Find where the given text appears and provide that cell's center as (X, Y) coordinate. 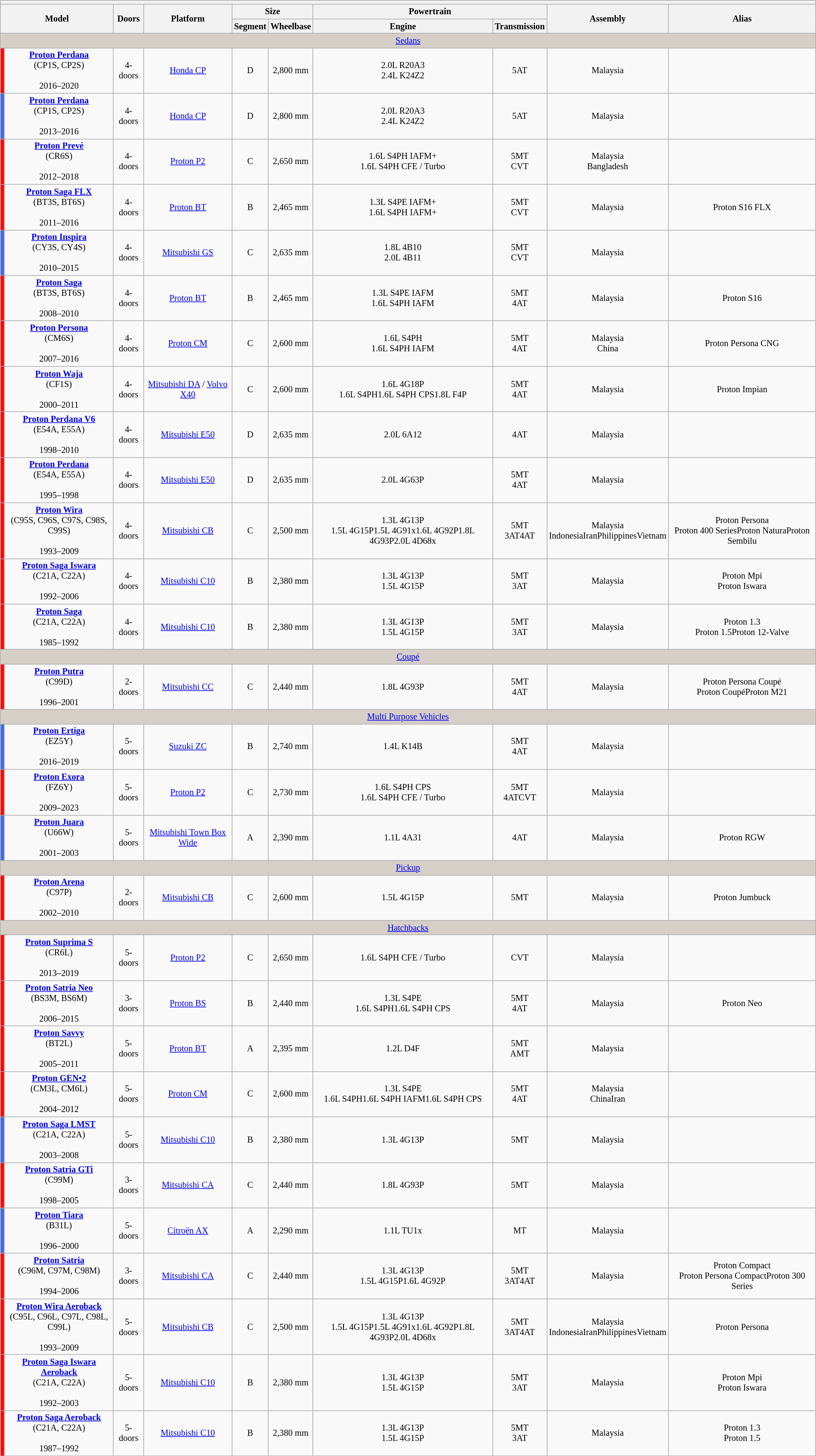
Wheelbase (291, 26)
Proton Satria Neo(BS3M, BS6M)2006–2015 (59, 1003)
Proton Juara(U66W)2001–2003 (59, 838)
1.1L TU1x (403, 1230)
CVT (520, 957)
Mitsubishi DA / Volvo X40 (188, 389)
Proton 1.3Proton 1.5Proton 12-Valve (742, 627)
Proton PersonaProton 400 SeriesProton NaturaProton Sembilu (742, 531)
MT (520, 1230)
Proton Suprima S(CR6L)2013–2019 (59, 957)
5MT4ATCVT (520, 792)
Coupé (408, 657)
Mitsubishi Town Box Wide (188, 838)
1.1L 4A31 (403, 838)
Proton Saga(C21A, C22A)1985–1992 (59, 627)
Proton Satria(C96M, C97M, C98M)1994–2006 (59, 1276)
Proton Persona(CM6S)2007–2016 (59, 344)
Proton Persona (742, 1327)
5MTAMT (520, 1049)
Transmission (520, 26)
2.0L 6A12 (403, 434)
Proton Putra(C99D)1996–2001 (59, 687)
Proton Jumbuck (742, 898)
Engine (403, 26)
Segment (250, 26)
Proton Saga Iswara Aeroback(C21A, C22A)1992–2003 (59, 1382)
1.6L S4PH CPS1.6L S4PH CFE / Turbo (403, 792)
Proton Exora(FZ6Y)2009–2023 (59, 792)
Proton S16 FLX (742, 207)
Pickup (408, 867)
Proton Inspira(CY3S, CY4S)2010–2015 (59, 253)
2.0L 4G63P (403, 480)
Proton BS (188, 1003)
1.6L S4PH CFE / Turbo (403, 957)
Proton Persona CoupéProton CoupéProton M21 (742, 687)
1.6L S4PH IAFM+1.6L S4PH CFE / Turbo (403, 161)
1.8L 4B102.0L 4B11 (403, 253)
Proton Waja(CF1S)2000–2011 (59, 389)
MalaysiaChinaIran (608, 1094)
1.5L 4G15P (403, 898)
Proton Persona CNG (742, 344)
Powertrain (430, 12)
2,395 mm (291, 1049)
1.4L K14B (403, 747)
2,290 mm (291, 1230)
Proton Saga Iswara(C21A, C22A)1992–2006 (59, 581)
Proton Saga FLX(BT3S, BT6S)2011–2016 (59, 207)
1.6L 4G18P1.6L S4PH1.6L S4PH CPS1.8L F4P (403, 389)
Proton Saga(BT3S, BT6S)2008–2010 (59, 298)
Suzuki ZC (188, 747)
Proton Arena(C97P)2002–2010 (59, 898)
1.3L S4PE IAFM1.6L S4PH IAFM (403, 298)
Proton S16 (742, 298)
1.2L D4F (403, 1049)
Sedans (408, 40)
2,730 mm (291, 792)
Mitsubishi CC (188, 687)
Size (272, 12)
Model (57, 19)
Proton RGW (742, 838)
Proton Saga LMST(C21A, C22A)2003–2008 (59, 1140)
Proton Savvy(BT2L)2005–2011 (59, 1049)
Proton Perdana(CP1S, CP2S)2013–2016 (59, 116)
Proton Perdana(E54A, E55A)1995–1998 (59, 480)
2,740 mm (291, 747)
2,390 mm (291, 838)
Proton Satria GTi(C99M)1998–2005 (59, 1185)
Platform (188, 19)
Mitsubishi GS (188, 253)
MalaysiaChina (608, 344)
Proton Perdana(CP1S, CP2S)2016–2020 (59, 71)
1.3L 4G13P1.5L 4G15P1.6L 4G92P (403, 1276)
Proton CompactProton Persona CompactProton 300 Series (742, 1276)
Proton Perdana V6(E54A, E55A)1998–2010 (59, 434)
Proton Impian (742, 389)
Proton Tiara(B31L)1996–2000 (59, 1230)
MalaysiaBangladesh (608, 161)
Proton GEN•2(CM3L, CM6L)2004–2012 (59, 1094)
Proton Ertiga(EZ5Y)2016–2019 (59, 747)
1.3L S4PE IAFM+1.6L S4PH IAFM+ (403, 207)
Assembly (608, 19)
1.3L S4PE1.6L S4PH1.6L S4PH CPS (403, 1003)
1.3L 4G13P (403, 1140)
Citroën AX (188, 1230)
Alias (742, 19)
Multi Purpose Vehicles (408, 717)
Proton Wira(C95S, C96S, C97S, C98S, C99S)1993–2009 (59, 531)
1.6L S4PH1.6L S4PH IAFM (403, 344)
Proton Saga Aeroback(C21A, C22A)1987–1992 (59, 1433)
Proton Wira Aeroback(C95L, C96L, C97L, C98L, C99L)1993–2009 (59, 1327)
Doors (129, 19)
Proton 1.3Proton 1.5 (742, 1433)
Proton Neo (742, 1003)
1.3L S4PE1.6L S4PH1.6L S4PH IAFM1.6L S4PH CPS (403, 1094)
Hatchbacks (408, 928)
Proton Prevé(CR6S)2012–2018 (59, 161)
